From the cell containing the given text, extract its center point as [X, Y] coordinate. 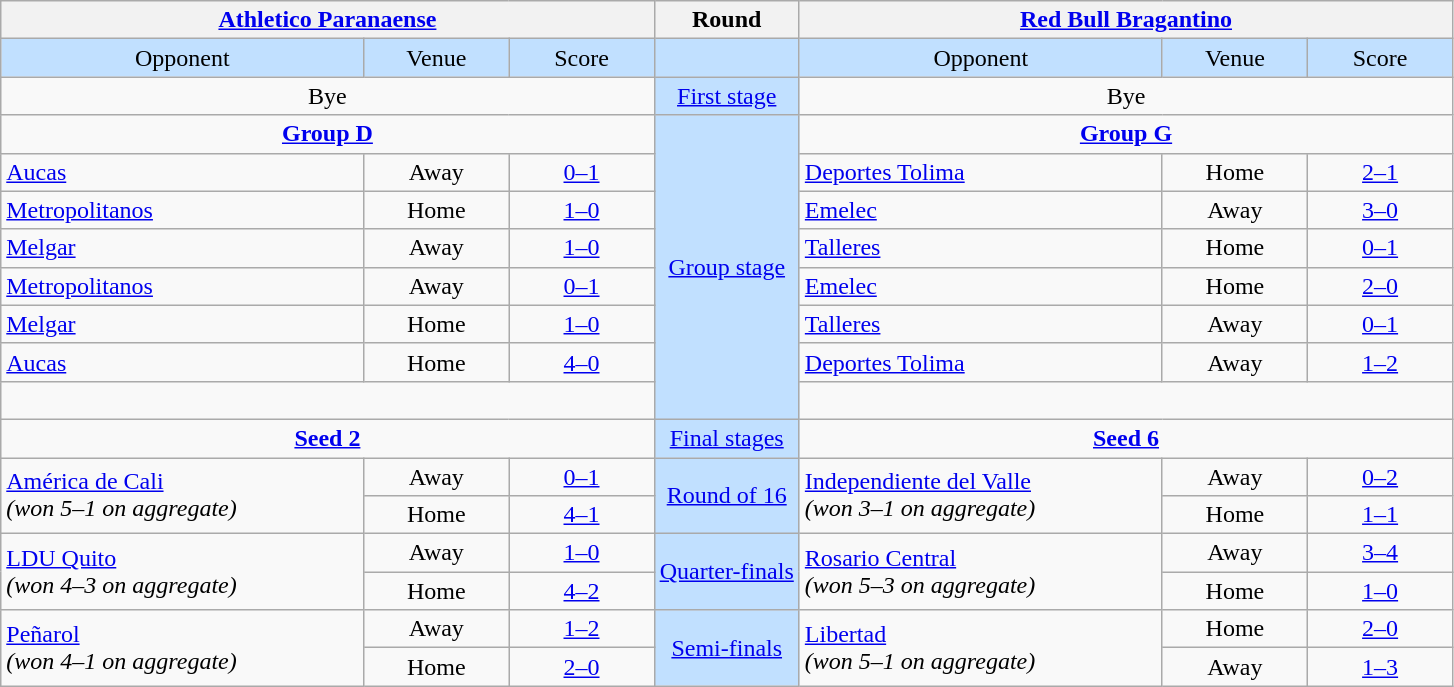
Quarter-finals [726, 572]
Final stages [726, 438]
1–1 [1380, 515]
4–2 [582, 591]
Group stage [726, 267]
Libertad(won 5–1 on aggregate) [980, 648]
3–4 [1380, 553]
First stage [726, 96]
Peñarol(won 4–1 on aggregate) [182, 648]
Group D [328, 134]
Seed 2 [328, 438]
3–0 [1380, 210]
Group G [1126, 134]
Semi-finals [726, 648]
Red Bull Bragantino [1126, 20]
0–2 [1380, 477]
2–1 [1380, 172]
LDU Quito(won 4–3 on aggregate) [182, 572]
4–1 [582, 515]
Seed 6 [1126, 438]
Round [726, 20]
4–0 [582, 362]
1–3 [1380, 667]
América de Cali(won 5–1 on aggregate) [182, 496]
Athletico Paranaense [328, 20]
Independiente del Valle(won 3–1 on aggregate) [980, 496]
Rosario Central(won 5–3 on aggregate) [980, 572]
Round of 16 [726, 496]
